Return the (X, Y) coordinate for the center point of the cell that contains the specified text.  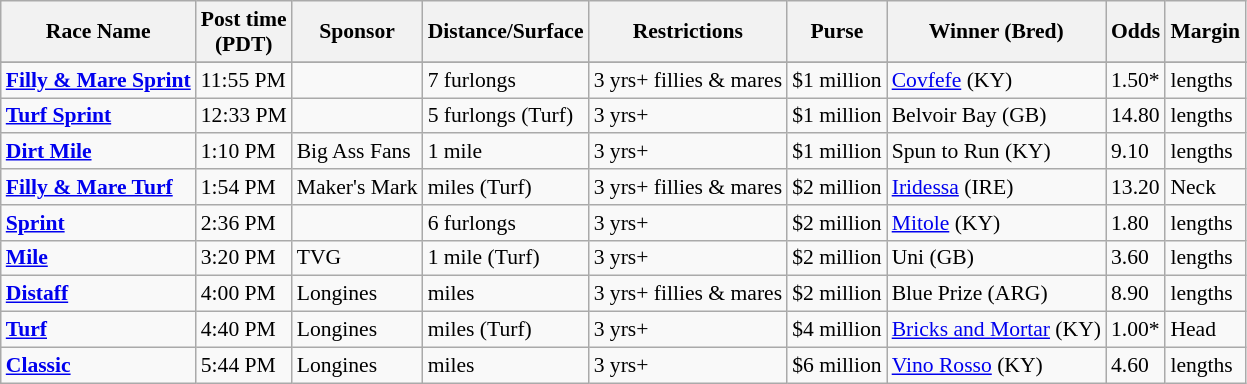
Distaff (98, 294)
Classic (98, 365)
Race Name (98, 32)
Covfefe (KY) (996, 80)
Purse (836, 32)
Sprint (98, 223)
$6 million (836, 365)
Dirt Mile (98, 152)
Margin (1205, 32)
Big Ass Fans (358, 152)
Filly & Mare Sprint (98, 80)
5 furlongs (Turf) (506, 116)
Bricks and Mortar (KY) (996, 330)
Maker's Mark (358, 187)
Mitole (KY) (996, 223)
Spun to Run (KY) (996, 152)
3:20 PM (244, 258)
11:55 PM (244, 80)
4.60 (1136, 365)
2:36 PM (244, 223)
4:00 PM (244, 294)
1.80 (1136, 223)
8.90 (1136, 294)
Vino Rosso (KY) (996, 365)
Odds (1136, 32)
Filly & Mare Turf (98, 187)
Uni (GB) (996, 258)
Sponsor (358, 32)
Belvoir Bay (GB) (996, 116)
Post time (PDT) (244, 32)
6 furlongs (506, 223)
1:54 PM (244, 187)
4:40 PM (244, 330)
1 mile (506, 152)
1:10 PM (244, 152)
$4 million (836, 330)
1.50* (1136, 80)
12:33 PM (244, 116)
Iridessa (IRE) (996, 187)
1 mile (Turf) (506, 258)
Distance/Surface (506, 32)
5:44 PM (244, 365)
1.00* (1136, 330)
Turf (98, 330)
TVG (358, 258)
Neck (1205, 187)
Head (1205, 330)
Mile (98, 258)
Turf Sprint (98, 116)
13.20 (1136, 187)
9.10 (1136, 152)
Winner (Bred) (996, 32)
7 furlongs (506, 80)
Blue Prize (ARG) (996, 294)
Restrictions (688, 32)
3.60 (1136, 258)
14.80 (1136, 116)
